Determine the (X, Y) coordinate at the center of the cell enclosing the given text.  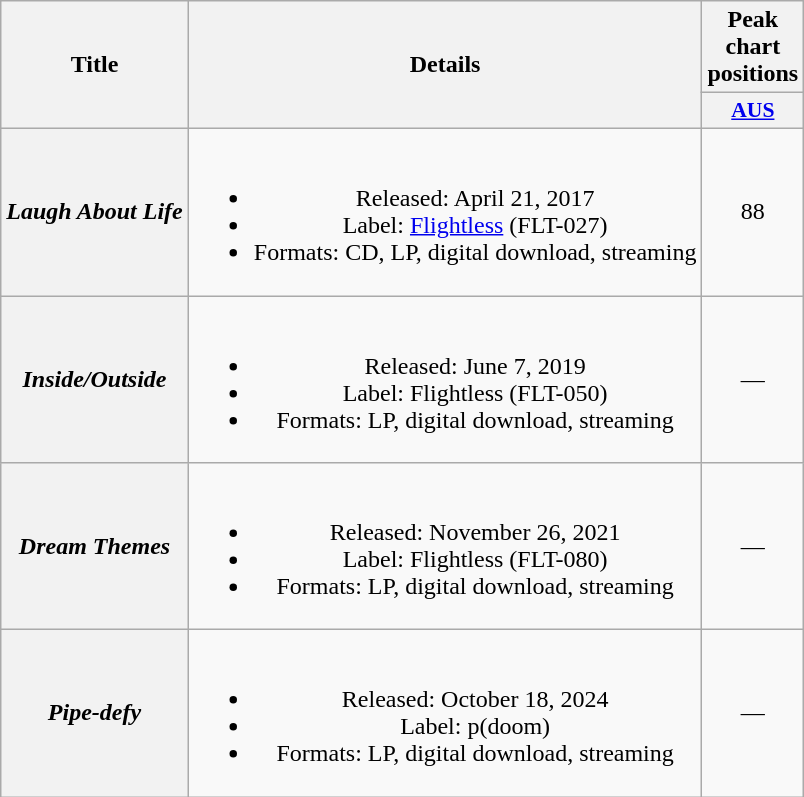
Dream Themes (95, 546)
Inside/Outside (95, 380)
Title (95, 65)
Pipe-defy (95, 714)
Released: October 18, 2024Label: p(doom)Formats: LP, digital download, streaming (445, 714)
Released: November 26, 2021Label: Flightless (FLT-080)Formats: LP, digital download, streaming (445, 546)
Laugh About Life (95, 212)
Details (445, 65)
AUS (753, 111)
Peak chart positions (753, 47)
Released: June 7, 2019Label: Flightless (FLT-050)Formats: LP, digital download, streaming (445, 380)
88 (753, 212)
Released: April 21, 2017Label: Flightless (FLT-027)Formats: CD, LP, digital download, streaming (445, 212)
